Extract the [x, y] coordinate from the center of the cell holding the provided text.  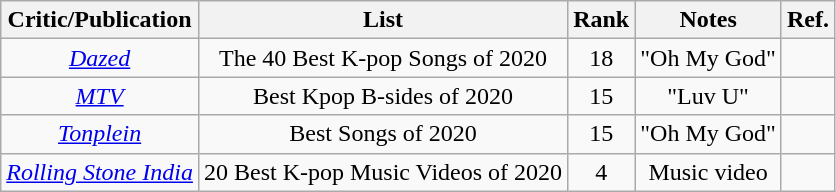
Best Songs of 2020 [382, 134]
18 [602, 58]
4 [602, 172]
MTV [100, 96]
Tonplein [100, 134]
Rank [602, 20]
Notes [708, 20]
The 40 Best K-pop Songs of 2020 [382, 58]
20 Best K-pop Music Videos of 2020 [382, 172]
"Luv U" [708, 96]
Ref. [808, 20]
Best Kpop B-sides of 2020 [382, 96]
Dazed [100, 58]
List [382, 20]
Critic/Publication [100, 20]
Rolling Stone India [100, 172]
Music video [708, 172]
